Pinpoint the cell where the given text exists, returning its [X, Y] midpoint coordinate. 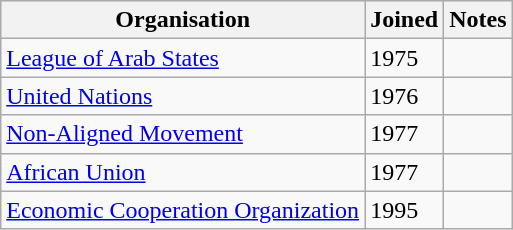
African Union [183, 172]
Notes [478, 20]
United Nations [183, 96]
1976 [404, 96]
1975 [404, 58]
Organisation [183, 20]
Non-Aligned Movement [183, 134]
League of Arab States [183, 58]
1995 [404, 210]
Joined [404, 20]
Economic Cooperation Organization [183, 210]
